Extract the (X, Y) coordinate from the center of the cell holding the provided text.  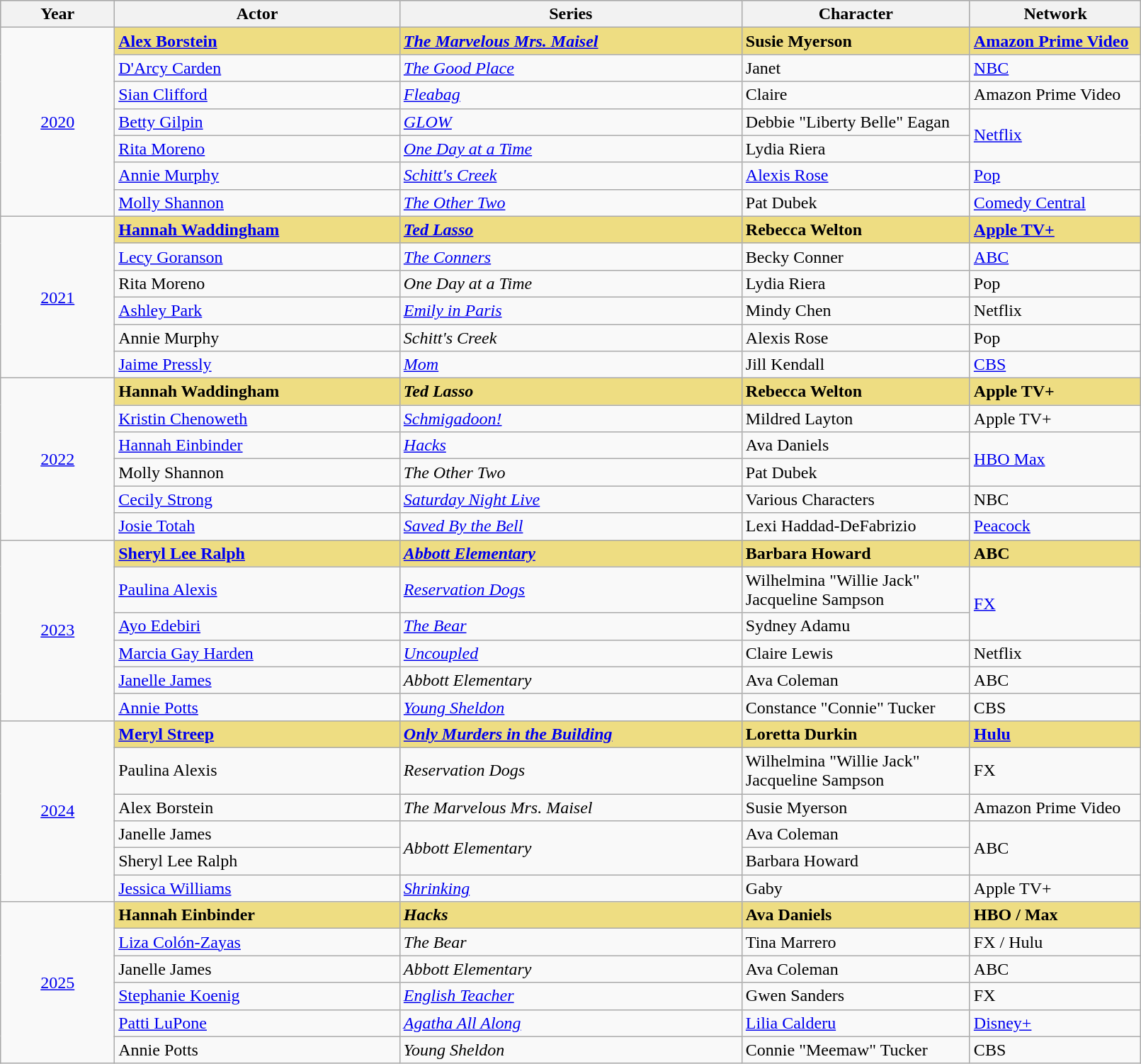
Hulu (1055, 734)
Mindy Chen (856, 310)
Series (571, 14)
Comedy Central (1055, 203)
English Teacher (571, 996)
2025 (58, 983)
Cecily Strong (258, 499)
D'Arcy Carden (258, 68)
Claire Lewis (856, 653)
Tina Marrero (856, 942)
Constance "Connie" Tucker (856, 707)
Shrinking (571, 888)
Sian Clifford (258, 95)
Lilia Calderu (856, 1023)
2022 (58, 459)
Only Murders in the Building (571, 734)
Gwen Sanders (856, 996)
Kristin Chenoweth (258, 419)
Saved By the Bell (571, 526)
GLOW (571, 122)
Agatha All Along (571, 1023)
Lexi Haddad-DeFabrizio (856, 526)
Josie Totah (258, 526)
Emily in Paris (571, 310)
Becky Conner (856, 256)
Mildred Layton (856, 419)
Uncoupled (571, 653)
The Conners (571, 256)
Stephanie Koenig (258, 996)
Ashley Park (258, 310)
Claire (856, 95)
Lecy Goranson (258, 256)
Disney+ (1055, 1023)
Saturday Night Live (571, 499)
Fleabag (571, 95)
Actor (258, 14)
Janet (856, 68)
Jessica Williams (258, 888)
2023 (58, 630)
Jaime Pressly (258, 365)
Liza Colón-Zayas (258, 942)
Debbie "Liberty Belle" Eagan (856, 122)
Patti LuPone (258, 1023)
Year (58, 14)
HBO Max (1055, 459)
Schmigadoon! (571, 419)
Ayo Edebiri (258, 626)
2024 (58, 810)
Network (1055, 14)
Mom (571, 365)
The Good Place (571, 68)
Peacock (1055, 526)
Loretta Durkin (856, 734)
FX / Hulu (1055, 942)
Meryl Streep (258, 734)
HBO / Max (1055, 915)
Character (856, 14)
Jill Kendall (856, 365)
2021 (58, 297)
2020 (58, 122)
Gaby (856, 888)
Various Characters (856, 499)
Sydney Adamu (856, 626)
Marcia Gay Harden (258, 653)
Connie "Meemaw" Tucker (856, 1050)
Betty Gilpin (258, 122)
